Search for the cell housing the specified text and yield its (x, y) center coordinate. 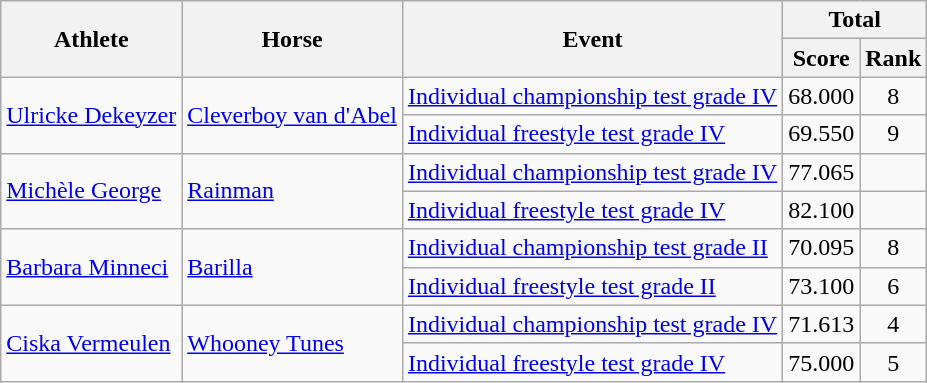
4 (894, 324)
Total (855, 20)
Athlete (92, 39)
9 (894, 134)
82.100 (822, 210)
Ulricke Dekeyzer (92, 115)
5 (894, 362)
68.000 (822, 96)
Rainman (292, 191)
70.095 (822, 248)
71.613 (822, 324)
Ciska Vermeulen (92, 343)
73.100 (822, 286)
69.550 (822, 134)
Michèle George (92, 191)
Individual freestyle test grade II (592, 286)
75.000 (822, 362)
Barilla (292, 267)
Score (822, 58)
6 (894, 286)
Cleverboy van d'Abel (292, 115)
Individual championship test grade II (592, 248)
77.065 (822, 172)
Event (592, 39)
Whooney Tunes (292, 343)
Horse (292, 39)
Rank (894, 58)
Barbara Minneci (92, 267)
